Provide the (X, Y) coordinate of the cell's center where the given text is located.  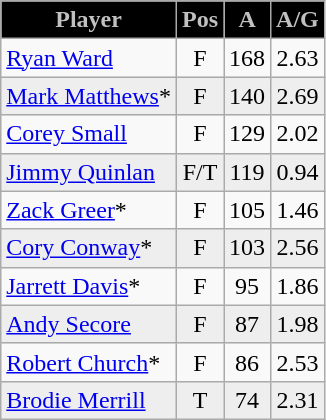
T (200, 400)
2.31 (298, 400)
95 (248, 286)
Player (89, 20)
F/T (200, 172)
A/G (298, 20)
Jarrett Davis* (89, 286)
Cory Conway* (89, 248)
Ryan Ward (89, 58)
Pos (200, 20)
1.98 (298, 324)
2.63 (298, 58)
140 (248, 96)
119 (248, 172)
87 (248, 324)
1.86 (298, 286)
74 (248, 400)
Brodie Merrill (89, 400)
168 (248, 58)
103 (248, 248)
2.56 (298, 248)
2.53 (298, 362)
Mark Matthews* (89, 96)
Jimmy Quinlan (89, 172)
Corey Small (89, 134)
A (248, 20)
0.94 (298, 172)
Zack Greer* (89, 210)
2.69 (298, 96)
105 (248, 210)
86 (248, 362)
1.46 (298, 210)
Andy Secore (89, 324)
2.02 (298, 134)
Robert Church* (89, 362)
129 (248, 134)
